Capture the cell that displays the provided text and extract its [x, y] central coordinate. 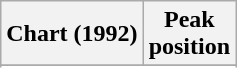
Peakposition [189, 34]
Chart (1992) [72, 34]
